For the text-containing cell, return its midpoint in [X, Y] coordinate format. 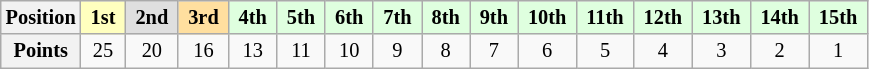
14th [779, 17]
7 [494, 51]
2nd [152, 17]
5 [604, 51]
5th [301, 17]
25 [104, 51]
9 [397, 51]
2 [779, 51]
8th [446, 17]
16 [203, 51]
15th [838, 17]
9th [494, 17]
20 [152, 51]
11th [604, 17]
7th [397, 17]
3rd [203, 17]
4 [663, 51]
11 [301, 51]
10th [547, 17]
Position [41, 17]
6 [547, 51]
13th [721, 17]
1st [104, 17]
12th [663, 17]
6th [349, 17]
Points [41, 51]
10 [349, 51]
3 [721, 51]
13 [253, 51]
4th [253, 17]
8 [446, 51]
1 [838, 51]
